Scan for the cell matching the given text and deliver its [X, Y] coordinate at center. 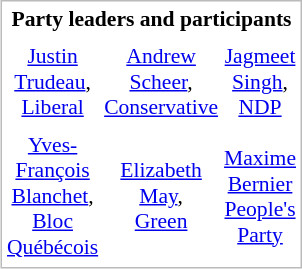
Party leaders and participants [152, 18]
Yves-François Blanchet,Bloc Québécois [53, 195]
Elizabeth May,Green [162, 195]
Jagmeet Singh,NDP [260, 82]
Andrew Scheer,Conservative [162, 82]
Justin Trudeau,Liberal [53, 82]
Maxime BernierPeople's Party [260, 195]
